Return the (x, y) coordinate for the center point of the cell that contains the specified text.  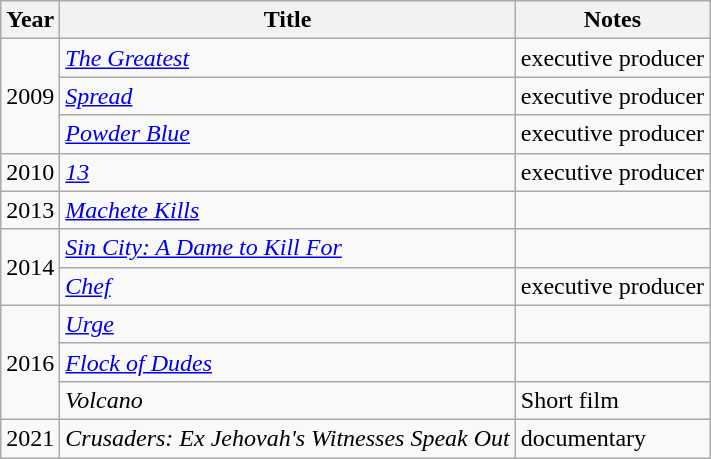
Notes (612, 20)
Powder Blue (288, 134)
Machete Kills (288, 210)
2021 (30, 438)
2016 (30, 362)
2009 (30, 96)
Year (30, 20)
Chef (288, 286)
Spread (288, 96)
2014 (30, 267)
2010 (30, 172)
Crusaders: Ex Jehovah's Witnesses Speak Out (288, 438)
13 (288, 172)
Urge (288, 324)
2013 (30, 210)
Sin City: A Dame to Kill For (288, 248)
Short film (612, 400)
Flock of Dudes (288, 362)
Title (288, 20)
documentary (612, 438)
The Greatest (288, 58)
Volcano (288, 400)
